Return the (X, Y) coordinate for the center point of the cell that contains the specified text.  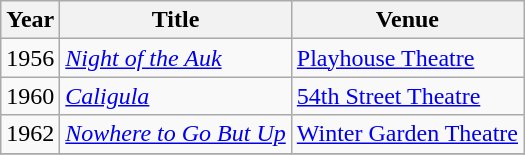
Venue (407, 20)
Winter Garden Theatre (407, 134)
1962 (30, 134)
Playhouse Theatre (407, 58)
1960 (30, 96)
54th Street Theatre (407, 96)
Title (176, 20)
Night of the Auk (176, 58)
Nowhere to Go But Up (176, 134)
1956 (30, 58)
Year (30, 20)
Caligula (176, 96)
